Extract the (X, Y) coordinate from the center of the cell holding the provided text.  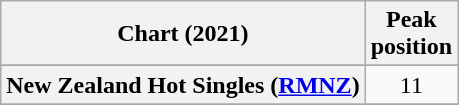
11 (411, 85)
Chart (2021) (183, 34)
New Zealand Hot Singles (RMNZ) (183, 85)
Peakposition (411, 34)
